Search for the cell housing the specified text and yield its (x, y) center coordinate. 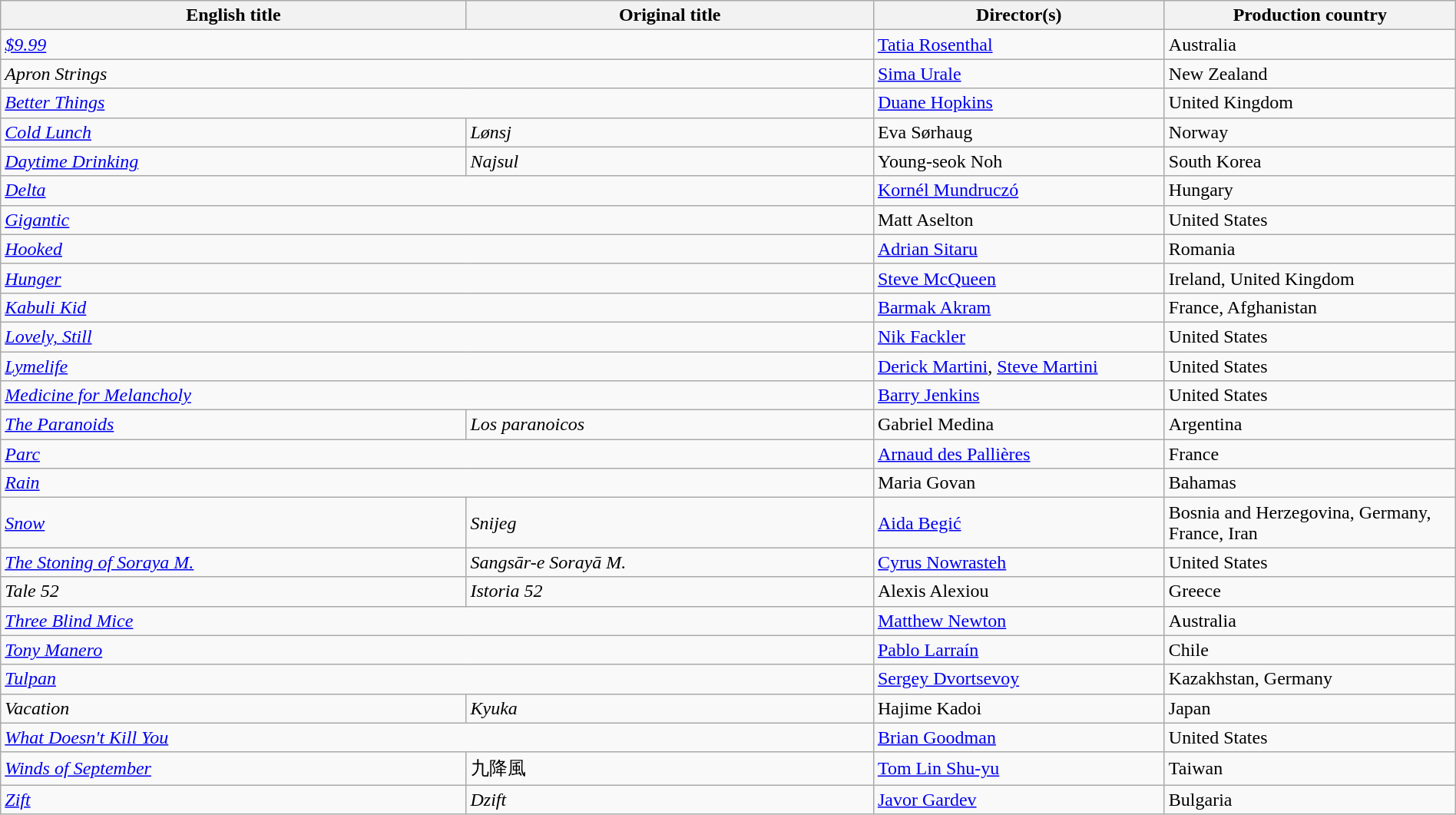
Greece (1310, 591)
Aida Begić (1018, 522)
Better Things (438, 103)
Winds of September (233, 768)
Snow (233, 522)
Snijeg (670, 522)
France, Afghanistan (1310, 307)
Barry Jenkins (1018, 396)
Medicine for Melancholy (438, 396)
Original title (670, 15)
Director(s) (1018, 15)
Lønsj (670, 132)
Derick Martini, Steve Martini (1018, 366)
$9.99 (438, 45)
Javor Gardev (1018, 800)
Tony Manero (438, 650)
Gigantic (438, 220)
Sangsār-e Sorayā M. (670, 562)
Daytime Drinking (233, 161)
Bahamas (1310, 483)
Japan (1310, 708)
Matthew Newton (1018, 621)
Lymelife (438, 366)
Nik Fackler (1018, 336)
Hunger (438, 278)
Kornél Mundruczó (1018, 190)
English title (233, 15)
Istoria 52 (670, 591)
Tale 52 (233, 591)
Adrian Sitaru (1018, 249)
Dzift (670, 800)
Tom Lin Shu-yu (1018, 768)
Sergey Dvortsevoy (1018, 679)
Kazakhstan, Germany (1310, 679)
Matt Aselton (1018, 220)
France (1310, 454)
Los paranoicos (670, 425)
Apron Strings (438, 74)
Chile (1310, 650)
九降風 (670, 768)
Eva Sørhaug (1018, 132)
Ireland, United Kingdom (1310, 278)
South Korea (1310, 161)
Argentina (1310, 425)
Barmak Akram (1018, 307)
Pablo Larraín (1018, 650)
Sima Urale (1018, 74)
Parc (438, 454)
Najsul (670, 161)
United Kingdom (1310, 103)
Taiwan (1310, 768)
Bosnia and Herzegovina, Germany, France, Iran (1310, 522)
The Paranoids (233, 425)
Kyuka (670, 708)
Three Blind Mice (438, 621)
Cyrus Nowrasteh (1018, 562)
Hajime Kadoi (1018, 708)
Production country (1310, 15)
Steve McQueen (1018, 278)
New Zealand (1310, 74)
Tulpan (438, 679)
Cold Lunch (233, 132)
What Doesn't Kill You (438, 737)
Gabriel Medina (1018, 425)
Alexis Alexiou (1018, 591)
Arnaud des Pallières (1018, 454)
Delta (438, 190)
Hungary (1310, 190)
Brian Goodman (1018, 737)
Tatia Rosenthal (1018, 45)
Hooked (438, 249)
Vacation (233, 708)
Rain (438, 483)
Kabuli Kid (438, 307)
Zift (233, 800)
Romania (1310, 249)
Norway (1310, 132)
The Stoning of Soraya M. (233, 562)
Lovely, Still (438, 336)
Young-seok Noh (1018, 161)
Bulgaria (1310, 800)
Maria Govan (1018, 483)
Duane Hopkins (1018, 103)
